Return [X, Y] of the center of cell containing provided text 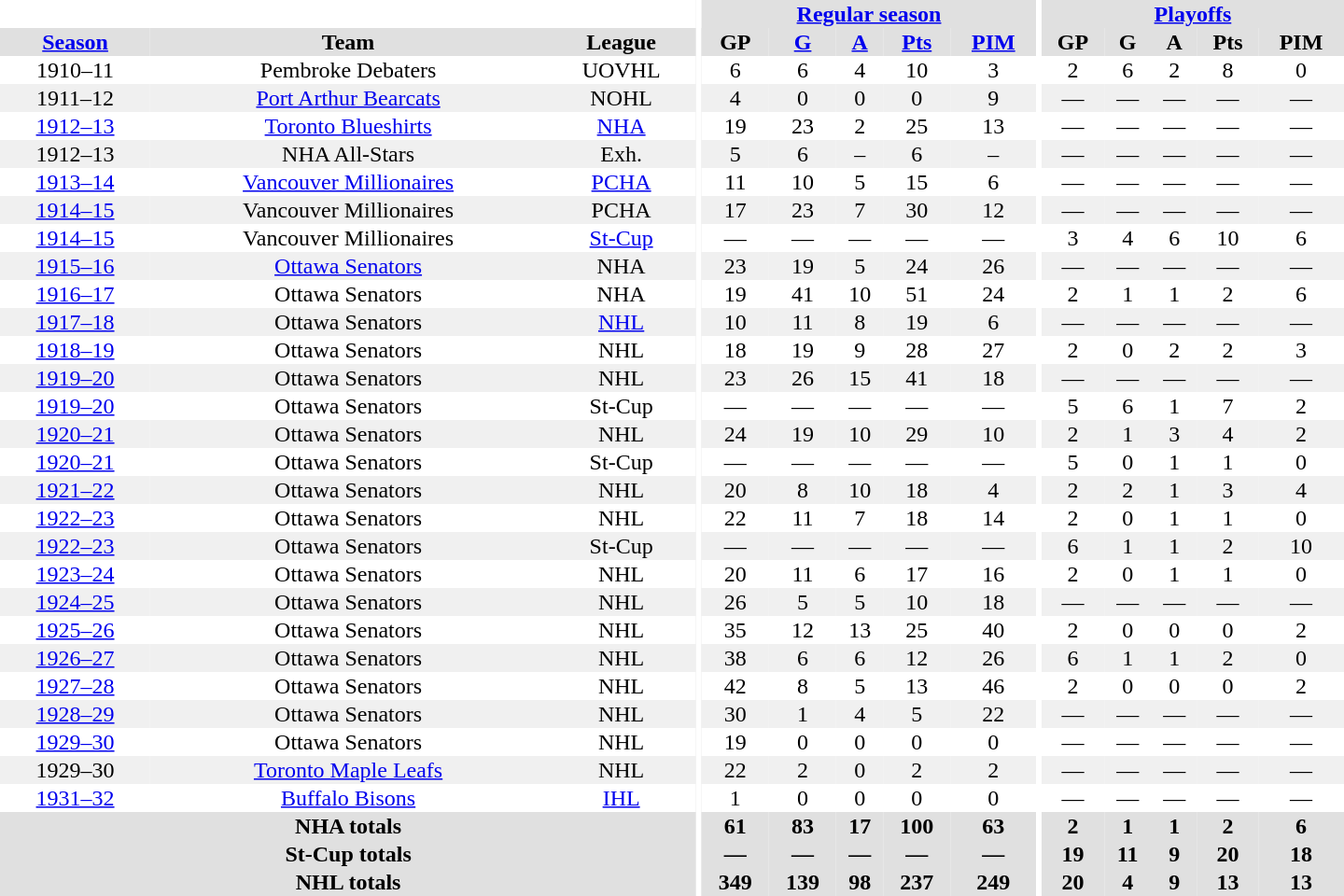
46 [993, 686]
237 [917, 882]
NHL totals [348, 882]
40 [993, 630]
139 [803, 882]
1910–11 [75, 70]
IHL [622, 798]
NHA totals [348, 826]
29 [917, 434]
1917–18 [75, 322]
1925–26 [75, 630]
249 [993, 882]
Pembroke Debaters [348, 70]
St-Cup totals [348, 854]
38 [735, 658]
16 [993, 574]
Season [75, 42]
1928–29 [75, 714]
1926–27 [75, 658]
Port Arthur Bearcats [348, 98]
98 [860, 882]
63 [993, 826]
Playoffs [1193, 14]
1913–14 [75, 182]
NHA All-Stars [348, 154]
1923–24 [75, 574]
27 [993, 350]
1931–32 [75, 798]
61 [735, 826]
UOVHL [622, 70]
1921–22 [75, 490]
NOHL [622, 98]
1927–28 [75, 686]
42 [735, 686]
1918–19 [75, 350]
League [622, 42]
14 [993, 518]
100 [917, 826]
Toronto Blueshirts [348, 126]
Regular season [870, 14]
Exh. [622, 154]
28 [917, 350]
Buffalo Bisons [348, 798]
1911–12 [75, 98]
Toronto Maple Leafs [348, 770]
Team [348, 42]
1915–16 [75, 266]
1924–25 [75, 602]
349 [735, 882]
83 [803, 826]
35 [735, 630]
51 [917, 294]
1916–17 [75, 294]
